For the text-containing cell, return its midpoint in [X, Y] coordinate format. 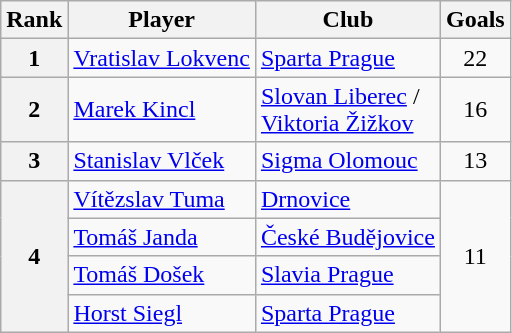
Marek Kincl [162, 110]
22 [475, 58]
4 [34, 256]
11 [475, 256]
Rank [34, 20]
Sigma Olomouc [348, 161]
Tomáš Došek [162, 275]
2 [34, 110]
Slovan Liberec / Viktoria Žižkov [348, 110]
Tomáš Janda [162, 237]
Player [162, 20]
Horst Siegl [162, 313]
Vratislav Lokvenc [162, 58]
Club [348, 20]
Stanislav Vlček [162, 161]
1 [34, 58]
Slavia Prague [348, 275]
3 [34, 161]
Goals [475, 20]
16 [475, 110]
Vítězslav Tuma [162, 199]
13 [475, 161]
České Budějovice [348, 237]
Drnovice [348, 199]
